Extract the [x, y] coordinate from the center of the cell holding the provided text.  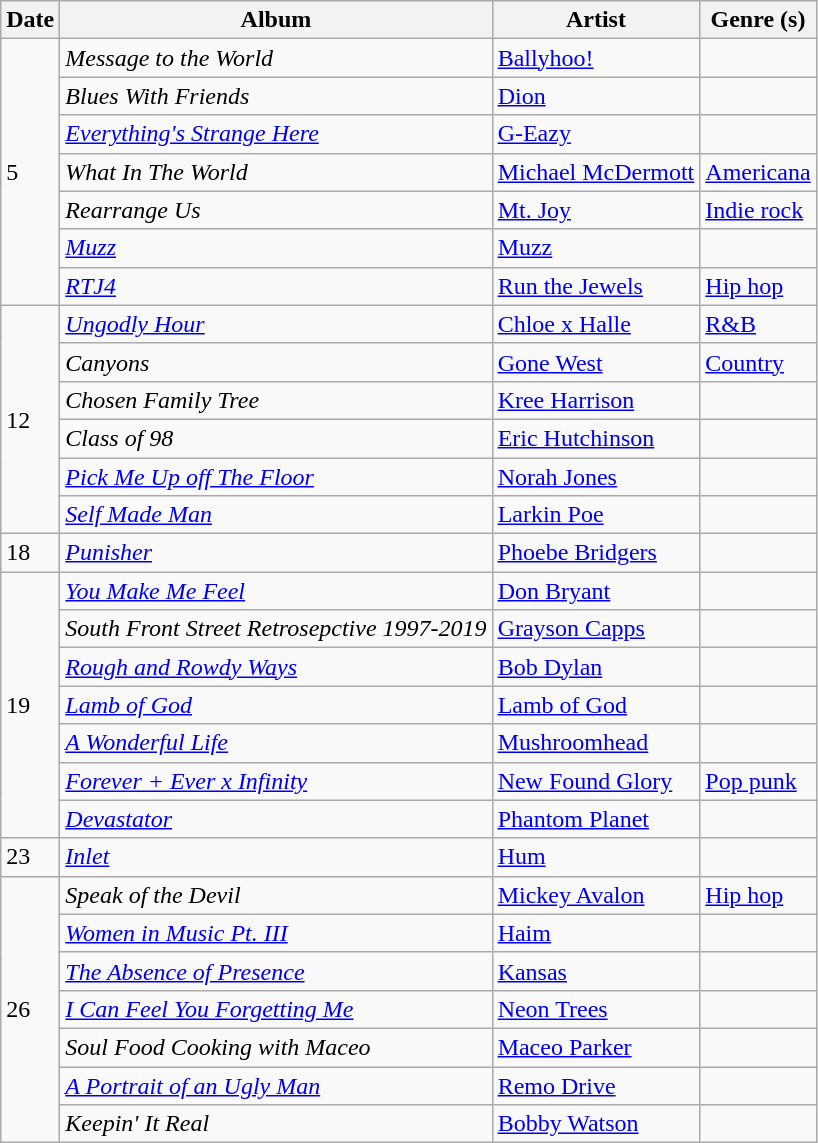
Haim [596, 933]
Canyons [276, 362]
5 [30, 172]
Date [30, 20]
Class of 98 [276, 438]
Grayson Capps [596, 629]
23 [30, 857]
Michael McDermott [596, 172]
Americana [758, 172]
Chloe x Halle [596, 324]
Don Bryant [596, 591]
Gone West [596, 362]
Indie rock [758, 210]
Keepin' It Real [276, 1124]
Ungodly Hour [276, 324]
South Front Street Retrosepctive 1997-2019 [276, 629]
Message to the World [276, 58]
Mt. Joy [596, 210]
Bobby Watson [596, 1124]
Larkin Poe [596, 515]
Artist [596, 20]
The Absence of Presence [276, 971]
Devastator [276, 819]
Ballyhoo! [596, 58]
Rearrange Us [276, 210]
Soul Food Cooking with Maceo [276, 1047]
Self Made Man [276, 515]
A Wonderful Life [276, 743]
Women in Music Pt. III [276, 933]
Kree Harrison [596, 400]
Mickey Avalon [596, 895]
New Found Glory [596, 781]
You Make Me Feel [276, 591]
Phoebe Bridgers [596, 553]
G-Eazy [596, 134]
12 [30, 419]
Album [276, 20]
Eric Hutchinson [596, 438]
Speak of the Devil [276, 895]
19 [30, 705]
A Portrait of an Ugly Man [276, 1085]
Mushroomhead [596, 743]
Pick Me Up off The Floor [276, 477]
Kansas [596, 971]
Pop punk [758, 781]
Rough and Rowdy Ways [276, 667]
26 [30, 1009]
What In The World [276, 172]
Country [758, 362]
Chosen Family Tree [276, 400]
Dion [596, 96]
Blues With Friends [276, 96]
Punisher [276, 553]
Norah Jones [596, 477]
18 [30, 553]
Forever + Ever x Infinity [276, 781]
Run the Jewels [596, 286]
Bob Dylan [596, 667]
Phantom Planet [596, 819]
Neon Trees [596, 1009]
Genre (s) [758, 20]
Maceo Parker [596, 1047]
Inlet [276, 857]
Remo Drive [596, 1085]
Hum [596, 857]
RTJ4 [276, 286]
I Can Feel You Forgetting Me [276, 1009]
R&B [758, 324]
Everything's Strange Here [276, 134]
